Detect which cell encompasses the target text, then output its (X, Y) center coordinate. 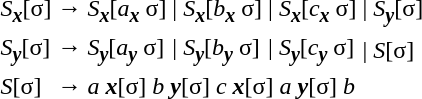
| Sy[by σ] (218, 50)
→ Sy[ay σ] (112, 50)
| Sy[cy σ] (312, 50)
